Locate the cell with the specified text and output its (X, Y) center coordinate. 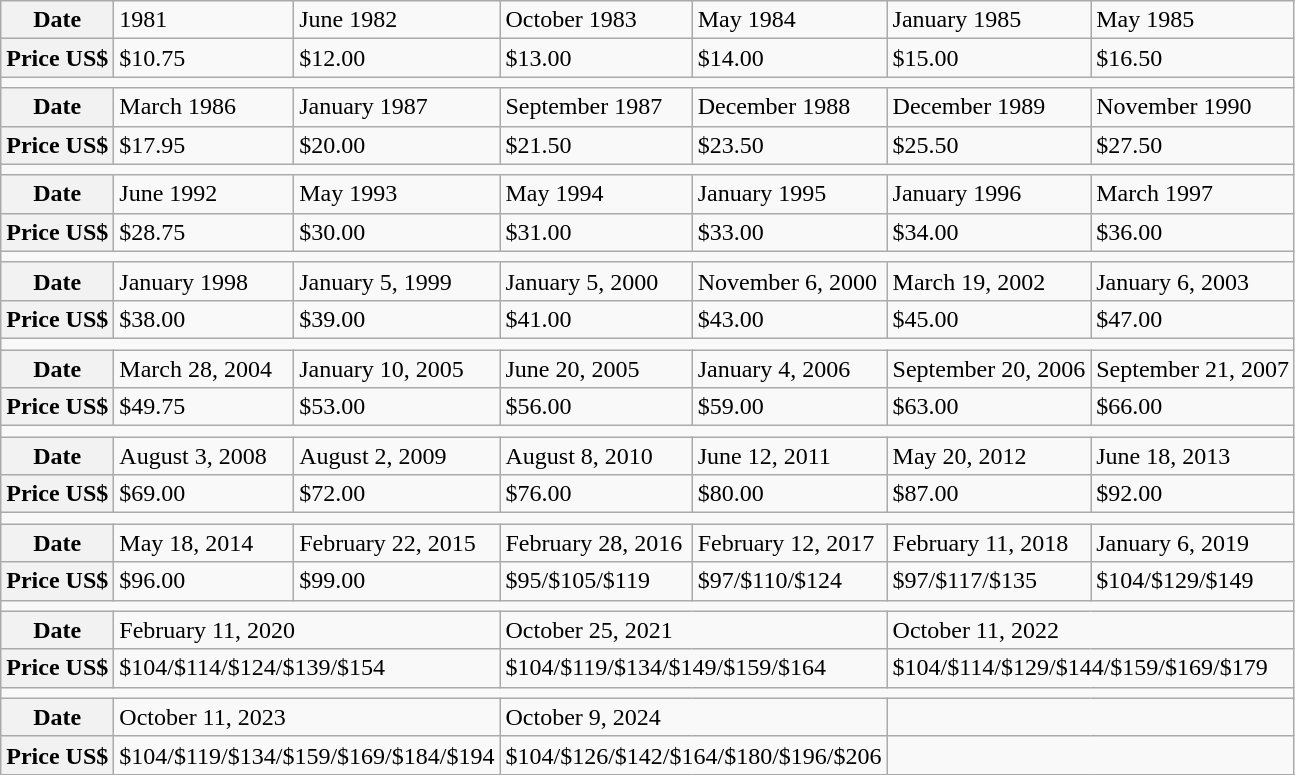
$34.00 (989, 232)
May 1994 (596, 194)
June 18, 2013 (1193, 456)
January 5, 1999 (397, 281)
May 20, 2012 (989, 456)
June 1992 (204, 194)
$97/$110/$124 (790, 581)
$20.00 (397, 145)
$14.00 (790, 58)
March 28, 2004 (204, 369)
$66.00 (1193, 407)
$53.00 (397, 407)
$36.00 (1193, 232)
January 4, 2006 (790, 369)
$38.00 (204, 319)
$63.00 (989, 407)
$47.00 (1193, 319)
October 1983 (596, 20)
January 10, 2005 (397, 369)
$69.00 (204, 494)
$12.00 (397, 58)
$27.50 (1193, 145)
November 6, 2000 (790, 281)
August 8, 2010 (596, 456)
January 5, 2000 (596, 281)
January 1995 (790, 194)
$49.75 (204, 407)
May 18, 2014 (204, 543)
$104/$114/$124/$139/$154 (307, 668)
$76.00 (596, 494)
February 11, 2020 (307, 630)
$31.00 (596, 232)
December 1989 (989, 107)
February 28, 2016 (596, 543)
January 6, 2019 (1193, 543)
$99.00 (397, 581)
March 1997 (1193, 194)
January 6, 2003 (1193, 281)
$10.75 (204, 58)
January 1996 (989, 194)
December 1988 (790, 107)
$30.00 (397, 232)
$104/$114/$129/$144/$159/$169/$179 (1090, 668)
May 1984 (790, 20)
$59.00 (790, 407)
February 22, 2015 (397, 543)
February 12, 2017 (790, 543)
October 9, 2024 (694, 717)
June 1982 (397, 20)
$33.00 (790, 232)
$80.00 (790, 494)
$56.00 (596, 407)
September 20, 2006 (989, 369)
March 1986 (204, 107)
$25.50 (989, 145)
$21.50 (596, 145)
$39.00 (397, 319)
March 19, 2002 (989, 281)
1981 (204, 20)
$104/$129/$149 (1193, 581)
$92.00 (1193, 494)
$41.00 (596, 319)
August 3, 2008 (204, 456)
$95/$105/$119 (596, 581)
October 11, 2023 (307, 717)
September 21, 2007 (1193, 369)
$16.50 (1193, 58)
$96.00 (204, 581)
$45.00 (989, 319)
June 20, 2005 (596, 369)
June 12, 2011 (790, 456)
$43.00 (790, 319)
November 1990 (1193, 107)
May 1985 (1193, 20)
May 1993 (397, 194)
$15.00 (989, 58)
September 1987 (596, 107)
$13.00 (596, 58)
$87.00 (989, 494)
$104/$126/$142/$164/$180/$196/$206 (694, 755)
$104/$119/$134/$159/$169/$184/$194 (307, 755)
$104/$119/$134/$149/$159/$164 (694, 668)
August 2, 2009 (397, 456)
January 1998 (204, 281)
$17.95 (204, 145)
October 25, 2021 (694, 630)
$72.00 (397, 494)
$23.50 (790, 145)
$28.75 (204, 232)
January 1985 (989, 20)
October 11, 2022 (1090, 630)
February 11, 2018 (989, 543)
$97/$117/$135 (989, 581)
January 1987 (397, 107)
